Provide the [x, y] coordinate of the cell's center where the given text is located.  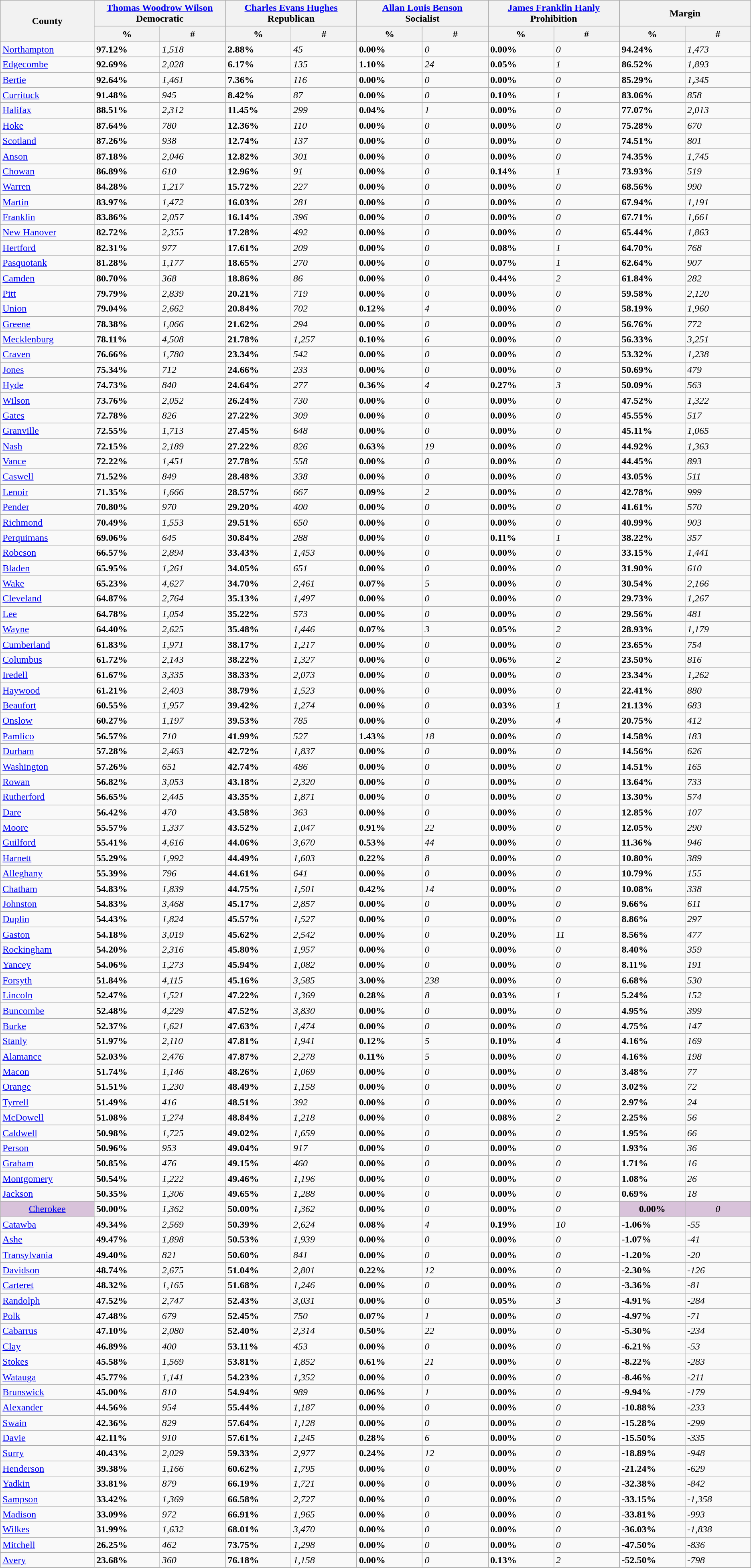
21 [455, 1362]
97.12% [127, 49]
368 [193, 278]
712 [193, 370]
87.64% [127, 125]
570 [718, 507]
Rutherford [47, 797]
45.62% [258, 935]
-20 [718, 1255]
19 [455, 446]
-1,838 [718, 1530]
77.07% [652, 110]
76.66% [127, 354]
2,057 [193, 217]
Tyrrell [47, 1102]
64.78% [127, 614]
0.27% [521, 385]
48.26% [258, 1072]
Henderson [47, 1469]
65.44% [652, 233]
1,780 [193, 354]
Haywood [47, 690]
79.04% [127, 309]
1.10% [390, 65]
28.48% [258, 477]
23.68% [127, 1560]
Wake [47, 583]
91.48% [127, 95]
56.33% [652, 339]
-1.06% [652, 1224]
1,472 [193, 202]
460 [324, 1163]
3,053 [193, 782]
12.96% [258, 171]
-33.15% [652, 1499]
990 [718, 186]
719 [324, 293]
4,627 [193, 583]
907 [718, 263]
Catawba [47, 1224]
-299 [718, 1423]
91 [324, 171]
648 [324, 431]
750 [324, 1316]
16.14% [258, 217]
785 [324, 721]
53.11% [258, 1346]
1,054 [193, 614]
15.72% [258, 186]
73.76% [127, 400]
Jackson [47, 1194]
730 [324, 400]
Watauga [47, 1377]
-55 [718, 1224]
Camden [47, 278]
294 [324, 324]
1,661 [718, 217]
Brunswick [47, 1392]
1,518 [193, 49]
3,585 [324, 980]
191 [718, 965]
1,553 [193, 522]
Clay [47, 1346]
10 [587, 1224]
29.56% [652, 614]
2,463 [193, 751]
50.09% [652, 385]
1,298 [324, 1545]
Guilford [47, 843]
893 [718, 461]
Scotland [47, 141]
733 [718, 782]
44.75% [258, 888]
-4.97% [652, 1316]
Duplin [47, 919]
72.55% [127, 431]
1,569 [193, 1362]
1,863 [718, 233]
27.78% [258, 461]
2,569 [193, 1224]
1,288 [324, 1194]
290 [718, 827]
36 [718, 1148]
481 [718, 614]
10.80% [652, 858]
33.43% [258, 553]
1,047 [324, 827]
-18.89% [652, 1453]
0.19% [521, 1224]
Stokes [47, 1362]
Pitt [47, 293]
50.96% [127, 1148]
51.97% [127, 1041]
Alamance [47, 1056]
416 [193, 1102]
1,166 [193, 1469]
52.37% [127, 1026]
0.53% [390, 843]
48.74% [127, 1270]
1,659 [324, 1133]
-948 [718, 1453]
2,461 [324, 583]
1,461 [193, 80]
74.73% [127, 385]
48.32% [127, 1285]
44.61% [258, 873]
8.42% [258, 95]
645 [193, 538]
Person [47, 1148]
43.05% [652, 477]
Currituck [47, 95]
2,120 [718, 293]
58.19% [652, 309]
27.45% [258, 431]
Beaufort [47, 706]
0.13% [521, 1560]
780 [193, 125]
Edgecombe [47, 65]
45.11% [652, 431]
56.42% [127, 812]
33.09% [127, 1514]
-234 [718, 1331]
Craven [47, 354]
55.39% [127, 873]
41.99% [258, 736]
135 [324, 65]
52.45% [258, 1316]
Jones [47, 370]
Martin [47, 202]
-2.30% [652, 1270]
1,352 [324, 1377]
48.49% [258, 1087]
1,322 [718, 400]
Vance [47, 461]
46.89% [127, 1346]
4.95% [652, 1011]
21.62% [258, 324]
Granville [47, 431]
87.26% [127, 141]
116 [324, 80]
3,251 [718, 339]
-842 [718, 1484]
80.70% [127, 278]
45.80% [258, 950]
1,441 [718, 553]
Davie [47, 1438]
2,052 [193, 400]
Bertie [47, 80]
-4.91% [652, 1301]
Dare [47, 812]
1,246 [324, 1285]
796 [193, 873]
2,166 [718, 583]
Cumberland [47, 644]
75.34% [127, 370]
650 [324, 522]
1,893 [718, 65]
14.56% [652, 751]
574 [718, 797]
0.91% [390, 827]
1,261 [193, 568]
946 [718, 843]
1,497 [324, 599]
8.40% [652, 950]
28.93% [652, 629]
-1.07% [652, 1240]
Forsyth [47, 980]
396 [324, 217]
44.06% [258, 843]
Wayne [47, 629]
233 [324, 370]
56.65% [127, 797]
2,312 [193, 110]
2.97% [652, 1102]
51.68% [258, 1285]
61.84% [652, 278]
1,218 [324, 1117]
Richmond [47, 522]
2,320 [324, 782]
7.36% [258, 80]
50.69% [652, 370]
86 [324, 278]
45.55% [652, 415]
77 [718, 1072]
670 [718, 125]
12.82% [258, 156]
45.94% [258, 965]
65.95% [127, 568]
1,837 [324, 751]
50.98% [127, 1133]
2,073 [324, 675]
8.86% [652, 919]
-6.21% [652, 1346]
49.47% [127, 1240]
56.57% [127, 736]
1,128 [324, 1423]
29.51% [258, 522]
51.51% [127, 1087]
61.67% [127, 675]
309 [324, 415]
0.42% [390, 888]
1,713 [193, 431]
12.74% [258, 141]
Mecklenburg [47, 339]
57.61% [258, 1438]
67.71% [652, 217]
1,527 [324, 919]
Alleghany [47, 873]
49.46% [258, 1178]
Wilkes [47, 1530]
92.64% [127, 80]
2.88% [258, 49]
288 [324, 538]
527 [324, 736]
Iredell [47, 675]
858 [718, 95]
558 [324, 461]
2,977 [324, 1453]
83.86% [127, 217]
2,625 [193, 629]
-8.22% [652, 1362]
72 [718, 1087]
Onslow [47, 721]
47.48% [127, 1316]
282 [718, 278]
1,965 [324, 1514]
Montgomery [47, 1178]
-283 [718, 1362]
11.36% [652, 843]
75.28% [652, 125]
2,801 [324, 1270]
1,196 [324, 1178]
2,278 [324, 1056]
McDowell [47, 1117]
Avery [47, 1560]
1,871 [324, 797]
12.36% [258, 125]
137 [324, 141]
1,446 [324, 629]
542 [324, 354]
26 [718, 1178]
Carteret [47, 1285]
10.79% [652, 873]
18.86% [258, 278]
47.87% [258, 1056]
0.36% [390, 385]
-41 [718, 1240]
297 [718, 919]
12.05% [652, 827]
1,523 [324, 690]
1,898 [193, 1240]
-15.28% [652, 1423]
-284 [718, 1301]
40.43% [127, 1453]
Anson [47, 156]
43.18% [258, 782]
Greene [47, 324]
47.10% [127, 1331]
3.00% [390, 980]
11 [587, 935]
Yadkin [47, 1484]
1,824 [193, 919]
52.43% [258, 1301]
21.13% [652, 706]
2,894 [193, 553]
3.02% [652, 1087]
563 [718, 385]
61.83% [127, 644]
30.54% [652, 583]
1.93% [652, 1148]
Caldwell [47, 1133]
517 [718, 415]
Polk [47, 1316]
34.70% [258, 583]
Hoke [47, 125]
2,476 [193, 1056]
92.69% [127, 65]
68.01% [258, 1530]
801 [718, 141]
52.03% [127, 1056]
Transylvania [47, 1255]
-629 [718, 1469]
Yancey [47, 965]
Robeson [47, 553]
31.99% [127, 1530]
24.64% [258, 385]
816 [718, 660]
Columbus [47, 660]
3.48% [652, 1072]
363 [324, 812]
-126 [718, 1270]
1,222 [193, 1178]
14.58% [652, 736]
James Franklin HanlyProhibition [554, 14]
2,857 [324, 904]
82.72% [127, 233]
281 [324, 202]
42.36% [127, 1423]
-21.24% [652, 1469]
45.16% [258, 980]
1,501 [324, 888]
626 [718, 751]
43.35% [258, 797]
54.20% [127, 950]
54.23% [258, 1377]
86.52% [652, 65]
Lenoir [47, 492]
1,795 [324, 1469]
9.66% [652, 904]
44.49% [258, 858]
1,603 [324, 858]
Randolph [47, 1301]
1,852 [324, 1362]
66.19% [258, 1484]
840 [193, 385]
999 [718, 492]
477 [718, 935]
301 [324, 156]
86.89% [127, 171]
2,143 [193, 660]
44.45% [652, 461]
49.40% [127, 1255]
470 [193, 812]
51.74% [127, 1072]
1,257 [324, 339]
35.48% [258, 629]
62.64% [652, 263]
0.09% [390, 492]
4,115 [193, 980]
2,189 [193, 446]
2,046 [193, 156]
8.56% [652, 935]
879 [193, 1484]
45.77% [127, 1377]
34.05% [258, 568]
829 [193, 1423]
28.57% [258, 492]
2,624 [324, 1224]
Cherokee [47, 1209]
1,197 [193, 721]
60.27% [127, 721]
4,229 [193, 1011]
County [47, 21]
Gaston [47, 935]
60.62% [258, 1469]
64.40% [127, 629]
-81 [718, 1285]
53.81% [258, 1362]
71.52% [127, 477]
16.03% [258, 202]
Graham [47, 1163]
389 [718, 858]
54.18% [127, 935]
79.79% [127, 293]
Burke [47, 1026]
Orange [47, 1087]
754 [718, 644]
Chowan [47, 171]
33.42% [127, 1499]
1,621 [193, 1026]
56.82% [127, 782]
Stanly [47, 1041]
17.61% [258, 248]
47.81% [258, 1041]
45.57% [258, 919]
821 [193, 1255]
667 [324, 492]
94.24% [652, 49]
52.40% [258, 1331]
3,468 [193, 904]
59.33% [258, 1453]
Wilson [47, 400]
45.58% [127, 1362]
227 [324, 186]
Margin [685, 14]
3,830 [324, 1011]
453 [324, 1346]
50.85% [127, 1163]
1,179 [718, 629]
299 [324, 110]
55.57% [127, 827]
972 [193, 1514]
479 [718, 370]
48.84% [258, 1117]
1,473 [718, 49]
39.53% [258, 721]
3,031 [324, 1301]
76.18% [258, 1560]
45.00% [127, 1392]
30.84% [258, 538]
519 [718, 171]
Cabarrus [47, 1331]
49.04% [258, 1148]
Chatham [47, 888]
169 [718, 1041]
1,453 [324, 553]
Buncombe [47, 1011]
1,939 [324, 1240]
73.93% [652, 171]
Sampson [47, 1499]
74.35% [652, 156]
10.08% [652, 888]
Lincoln [47, 995]
Lee [47, 614]
87.18% [127, 156]
New Hanover [47, 233]
1,632 [193, 1530]
2,403 [193, 690]
64.70% [652, 248]
33.81% [127, 1484]
13.30% [652, 797]
43.58% [258, 812]
55.41% [127, 843]
6.68% [652, 980]
841 [324, 1255]
2,445 [193, 797]
357 [718, 538]
768 [718, 248]
39.38% [127, 1469]
Gates [47, 415]
Northampton [47, 49]
152 [718, 995]
277 [324, 385]
970 [193, 507]
38.17% [258, 644]
-211 [718, 1377]
710 [193, 736]
-52.50% [652, 1560]
3,019 [193, 935]
-71 [718, 1316]
-798 [718, 1560]
1,327 [324, 660]
51.84% [127, 980]
20.84% [258, 309]
56.76% [652, 324]
47.63% [258, 1026]
Pasquotank [47, 263]
Cleveland [47, 599]
1,146 [193, 1072]
43.52% [258, 827]
Washington [47, 767]
74.51% [652, 141]
-179 [718, 1392]
Swain [47, 1423]
65.23% [127, 583]
Surry [47, 1453]
1.71% [652, 1163]
11.45% [258, 110]
-15.50% [652, 1438]
Davidson [47, 1270]
1,306 [193, 1194]
0.69% [652, 1194]
1,725 [193, 1133]
2,314 [324, 1331]
0.04% [390, 110]
69.06% [127, 538]
51.08% [127, 1117]
Alexander [47, 1407]
71.35% [127, 492]
66.57% [127, 553]
18.65% [258, 263]
641 [324, 873]
52.48% [127, 1011]
20.75% [652, 721]
57.26% [127, 767]
953 [193, 1148]
679 [193, 1316]
Nash [47, 446]
13.64% [652, 782]
Pamlico [47, 736]
0.63% [390, 446]
42.11% [127, 1438]
2,747 [193, 1301]
198 [718, 1056]
23.65% [652, 644]
54.43% [127, 919]
20.21% [258, 293]
Union [47, 309]
2,013 [718, 110]
2,839 [193, 293]
88.51% [127, 110]
0.24% [390, 1453]
1,187 [324, 1407]
3,335 [193, 675]
-993 [718, 1514]
49.34% [127, 1224]
0.50% [390, 1331]
50.53% [258, 1240]
954 [193, 1407]
56 [718, 1117]
50.60% [258, 1255]
1.08% [652, 1178]
2,355 [193, 233]
989 [324, 1392]
977 [193, 248]
2,029 [193, 1453]
42.78% [652, 492]
2,675 [193, 1270]
Madison [47, 1514]
1.43% [390, 736]
1,069 [324, 1072]
1,141 [193, 1377]
50.35% [127, 1194]
Rockingham [47, 950]
1,992 [193, 858]
40.99% [652, 522]
45.17% [258, 904]
61.21% [127, 690]
Moore [47, 827]
44.92% [652, 446]
60.55% [127, 706]
147 [718, 1026]
45 [324, 49]
Harnett [47, 858]
Bladen [47, 568]
1,082 [324, 965]
-5.30% [652, 1331]
Thomas Woodrow WilsonDemocratic [160, 14]
42.74% [258, 767]
78.11% [127, 339]
5.24% [652, 995]
6.17% [258, 65]
1,191 [718, 202]
945 [193, 95]
1,177 [193, 263]
59.58% [652, 293]
-836 [718, 1545]
42.72% [258, 751]
54.06% [127, 965]
2,110 [193, 1041]
110 [324, 125]
412 [718, 721]
1,521 [193, 995]
2,080 [193, 1331]
39.42% [258, 706]
Charles Evans HughesRepublican [291, 14]
-47.50% [652, 1545]
1,451 [193, 461]
35.13% [258, 599]
-53 [718, 1346]
2,542 [324, 935]
511 [718, 477]
910 [193, 1438]
47.22% [258, 995]
Halifax [47, 110]
1,262 [718, 675]
68.56% [652, 186]
0.44% [521, 278]
50.54% [127, 1178]
55.29% [127, 858]
880 [718, 690]
1,345 [718, 80]
85.29% [652, 80]
3,670 [324, 843]
51.04% [258, 1270]
70.80% [127, 507]
Ashe [47, 1240]
66.91% [258, 1514]
683 [718, 706]
2,028 [193, 65]
702 [324, 309]
Allan Louis BensonSocialist [422, 14]
2,316 [193, 950]
1,839 [193, 888]
4,616 [193, 843]
1,971 [193, 644]
26.25% [127, 1545]
57.28% [127, 751]
50.39% [258, 1224]
16 [718, 1163]
1,245 [324, 1438]
1,066 [193, 324]
392 [324, 1102]
1,238 [718, 354]
0.61% [390, 1362]
462 [193, 1545]
29.73% [652, 599]
Rowan [47, 782]
12.85% [652, 812]
Warren [47, 186]
87 [324, 95]
Pender [47, 507]
57.64% [258, 1423]
44.56% [127, 1407]
270 [324, 263]
1,273 [193, 965]
Johnston [47, 904]
1,474 [324, 1026]
82.31% [127, 248]
Mitchell [47, 1545]
66.58% [258, 1499]
917 [324, 1148]
0.14% [521, 171]
8.11% [652, 965]
81.28% [127, 263]
72.22% [127, 461]
4,508 [193, 339]
14 [455, 888]
33.15% [652, 553]
70.49% [127, 522]
29.20% [258, 507]
48.51% [258, 1102]
31.90% [652, 568]
849 [193, 477]
1,745 [718, 156]
-3.36% [652, 1285]
2,764 [193, 599]
1,960 [718, 309]
14.51% [652, 767]
1.95% [652, 1133]
492 [324, 233]
53.32% [652, 354]
Caswell [47, 477]
1,666 [193, 492]
611 [718, 904]
49.65% [258, 1194]
51.49% [127, 1102]
67.94% [652, 202]
49.02% [258, 1133]
78.38% [127, 324]
24.66% [258, 370]
66 [718, 1133]
772 [718, 324]
Franklin [47, 217]
21.78% [258, 339]
1,065 [718, 431]
35.22% [258, 614]
1,721 [324, 1484]
Hertford [47, 248]
23.50% [652, 660]
17.28% [258, 233]
64.87% [127, 599]
486 [324, 767]
238 [455, 980]
2,727 [324, 1499]
-9.94% [652, 1392]
55.44% [258, 1407]
2.25% [652, 1117]
-36.03% [652, 1530]
-233 [718, 1407]
83.06% [652, 95]
2,662 [193, 309]
22.41% [652, 690]
399 [718, 1011]
-33.81% [652, 1514]
810 [193, 1392]
Hyde [47, 385]
-1,358 [718, 1499]
52.47% [127, 995]
3,470 [324, 1530]
1,165 [193, 1285]
-8.46% [652, 1377]
1,267 [718, 599]
360 [193, 1560]
209 [324, 248]
530 [718, 980]
938 [193, 141]
Durham [47, 751]
49.15% [258, 1163]
41.61% [652, 507]
359 [718, 950]
Perquimans [47, 538]
476 [193, 1163]
44 [455, 843]
72.15% [127, 446]
1,337 [193, 827]
-32.38% [652, 1484]
54.94% [258, 1392]
1,363 [718, 446]
1,941 [324, 1041]
38.33% [258, 675]
573 [324, 614]
903 [718, 522]
4.75% [652, 1026]
84.28% [127, 186]
72.78% [127, 415]
165 [718, 767]
155 [718, 873]
1,230 [193, 1087]
-10.88% [652, 1407]
61.72% [127, 660]
73.75% [258, 1545]
83.97% [127, 202]
183 [718, 736]
-335 [718, 1438]
Macon [47, 1072]
38.79% [258, 690]
26.24% [258, 400]
-1.20% [652, 1255]
107 [718, 812]
